From the cell containing the given text, extract its center point as (x, y) coordinate. 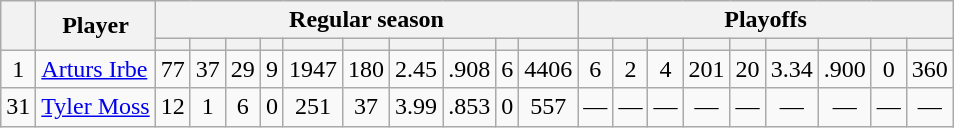
20 (748, 69)
31 (18, 107)
77 (172, 69)
1947 (312, 69)
Tyler Moss (96, 107)
360 (930, 69)
2 (630, 69)
Arturs Irbe (96, 69)
.900 (844, 69)
3.99 (416, 107)
12 (172, 107)
2.45 (416, 69)
201 (706, 69)
4406 (548, 69)
3.34 (792, 69)
Playoffs (766, 20)
Regular season (366, 20)
557 (548, 107)
29 (242, 69)
.853 (470, 107)
180 (366, 69)
9 (272, 69)
.908 (470, 69)
Player (96, 26)
251 (312, 107)
4 (666, 69)
